Search for the cell housing the specified text and yield its (X, Y) center coordinate. 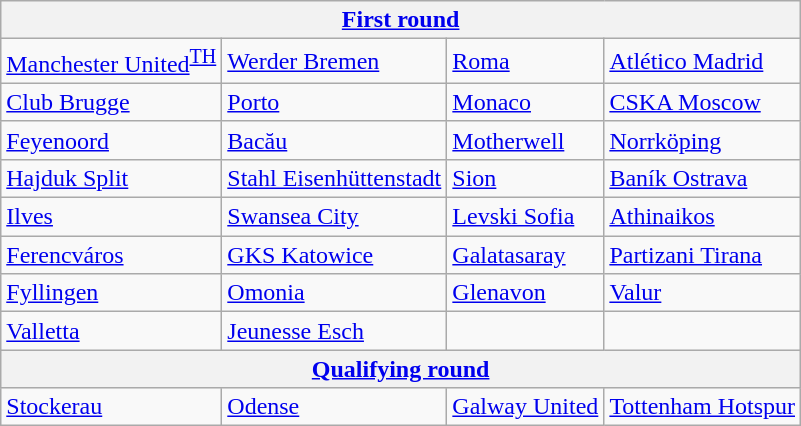
Galway United (526, 407)
Jeunesse Esch (334, 331)
Atlético Madrid (702, 62)
Hajduk Split (112, 178)
Galatasaray (526, 255)
Glenavon (526, 293)
Qualifying round (401, 369)
First round (401, 20)
Ilves (112, 217)
Baník Ostrava (702, 178)
Fyllingen (112, 293)
Partizani Tirana (702, 255)
Club Brugge (112, 102)
Swansea City (334, 217)
Stahl Eisenhüttenstadt (334, 178)
Valur (702, 293)
Levski Sofia (526, 217)
Odense (334, 407)
Motherwell (526, 140)
Roma (526, 62)
Werder Bremen (334, 62)
Manchester UnitedTH (112, 62)
Norrköping (702, 140)
Ferencváros (112, 255)
GKS Katowice (334, 255)
Athinaikos (702, 217)
Bacău (334, 140)
Feyenoord (112, 140)
Valletta (112, 331)
Porto (334, 102)
Sion (526, 178)
CSKA Moscow (702, 102)
Stockerau (112, 407)
Monaco (526, 102)
Tottenham Hotspur (702, 407)
Omonia (334, 293)
